For the text-containing cell, return its midpoint in [X, Y] coordinate format. 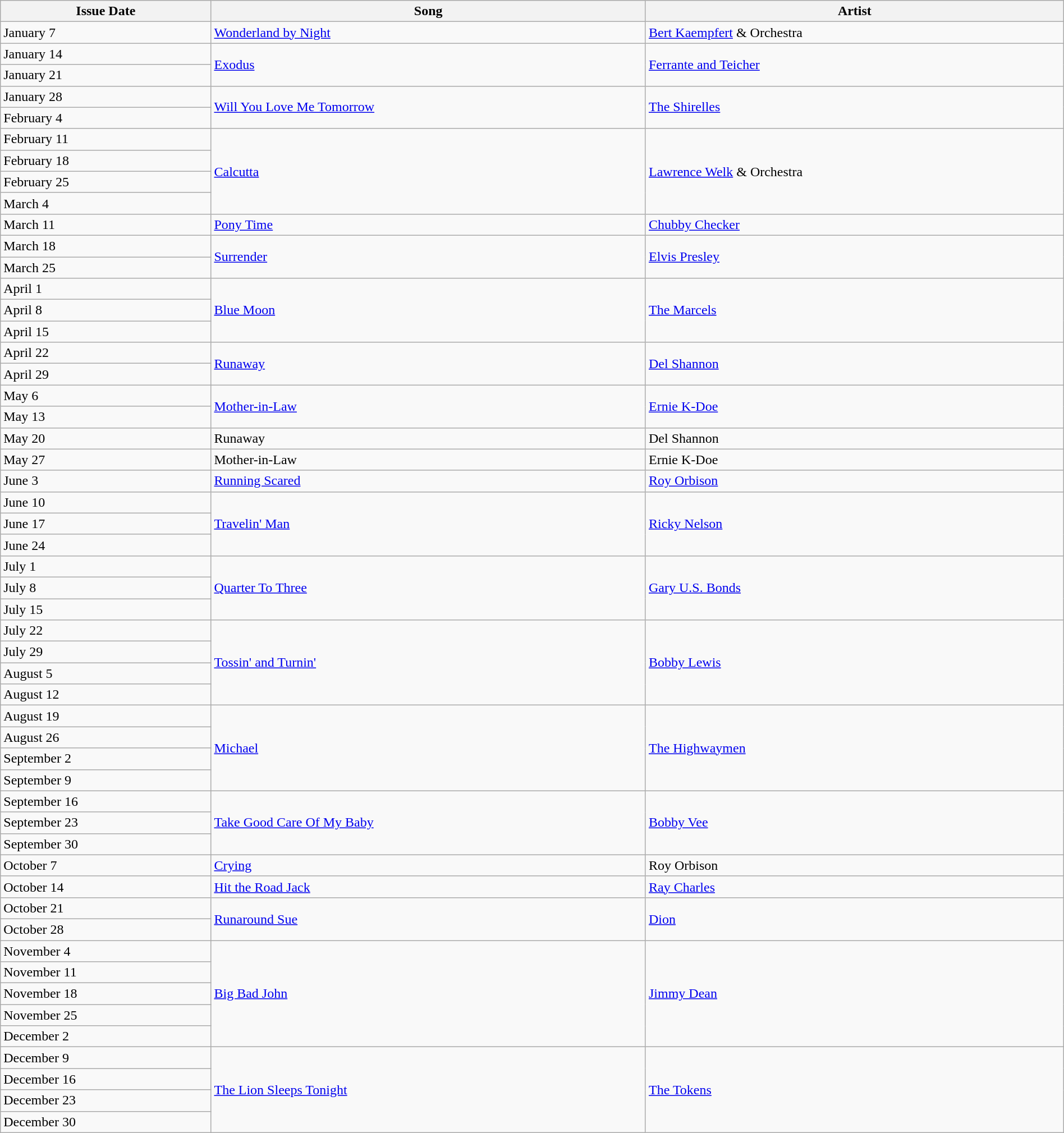
July 8 [106, 588]
July 1 [106, 566]
The Highwaymen [854, 748]
Lawrence Welk & Orchestra [854, 171]
February 18 [106, 160]
Ricky Nelson [854, 524]
July 29 [106, 652]
September 9 [106, 780]
Chubby Checker [854, 224]
April 22 [106, 353]
Bobby Vee [854, 823]
The Tokens [854, 1090]
March 25 [106, 268]
December 2 [106, 1036]
October 7 [106, 865]
Will You Love Me Tomorrow [429, 107]
January 7 [106, 33]
August 5 [106, 673]
January 14 [106, 54]
March 4 [106, 203]
Bert Kaempfert & Orchestra [854, 33]
January 21 [106, 75]
May 27 [106, 460]
Calcutta [429, 171]
October 21 [106, 908]
Wonderland by Night [429, 33]
January 28 [106, 97]
Artist [854, 11]
September 16 [106, 801]
Blue Moon [429, 310]
The Marcels [854, 310]
November 11 [106, 973]
November 4 [106, 951]
December 9 [106, 1058]
Surrender [429, 256]
April 29 [106, 374]
Running Scared [429, 481]
Ferrante and Teicher [854, 65]
Tossin' and Turnin' [429, 663]
July 22 [106, 631]
June 24 [106, 545]
Crying [429, 865]
Travelin' Man [429, 524]
April 15 [106, 332]
March 11 [106, 224]
Jimmy Dean [854, 994]
June 10 [106, 502]
Runaround Sue [429, 919]
Issue Date [106, 11]
April 1 [106, 289]
February 4 [106, 118]
October 28 [106, 929]
July 15 [106, 609]
May 20 [106, 438]
December 30 [106, 1122]
November 18 [106, 994]
June 17 [106, 524]
December 23 [106, 1100]
August 19 [106, 716]
August 26 [106, 737]
Elvis Presley [854, 256]
Ray Charles [854, 887]
December 16 [106, 1079]
Quarter To Three [429, 588]
Dion [854, 919]
February 11 [106, 139]
The Lion Sleeps Tonight [429, 1090]
October 14 [106, 887]
September 2 [106, 759]
March 18 [106, 246]
Gary U.S. Bonds [854, 588]
Song [429, 11]
February 25 [106, 182]
September 30 [106, 844]
November 25 [106, 1015]
August 12 [106, 695]
Pony Time [429, 224]
May 13 [106, 417]
Bobby Lewis [854, 663]
September 23 [106, 823]
June 3 [106, 481]
May 6 [106, 396]
Big Bad John [429, 994]
The Shirelles [854, 107]
April 8 [106, 310]
Hit the Road Jack [429, 887]
Take Good Care Of My Baby [429, 823]
Michael [429, 748]
Exodus [429, 65]
